Provide the [x, y] coordinate of the cell's center where the given text is located.  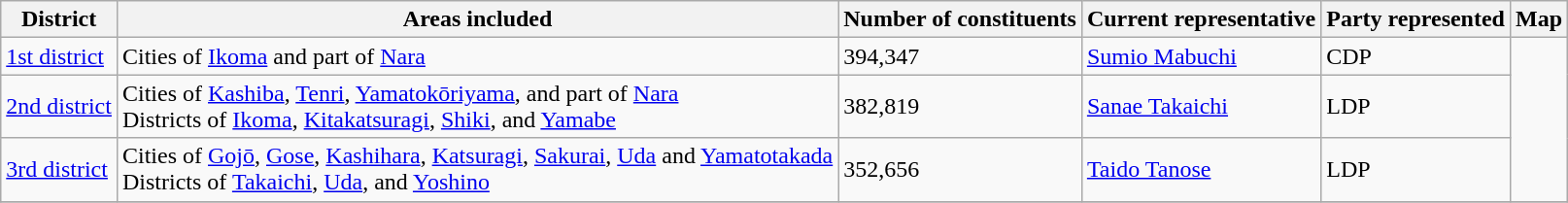
352,656 [960, 169]
Sumio Mabuchi [1201, 56]
Cities of Ikoma and part of Nara [477, 56]
Areas included [477, 19]
District [59, 19]
Sanae Takaichi [1201, 107]
CDP [1416, 56]
Cities of Kashiba, Tenri, Yamatokōriyama, and part of NaraDistricts of Ikoma, Kitakatsuragi, Shiki, and Yamabe [477, 107]
Party represented [1416, 19]
Current representative [1201, 19]
Cities of Gojō, Gose, Kashihara, Katsuragi, Sakurai, Uda and YamatotakadaDistricts of Takaichi, Uda, and Yoshino [477, 169]
394,347 [960, 56]
Taido Tanose [1201, 169]
Map [1539, 19]
Number of constituents [960, 19]
382,819 [960, 107]
2nd district [59, 107]
1st district [59, 56]
3rd district [59, 169]
